Extract the (X, Y) coordinate from the center of the cell holding the provided text.  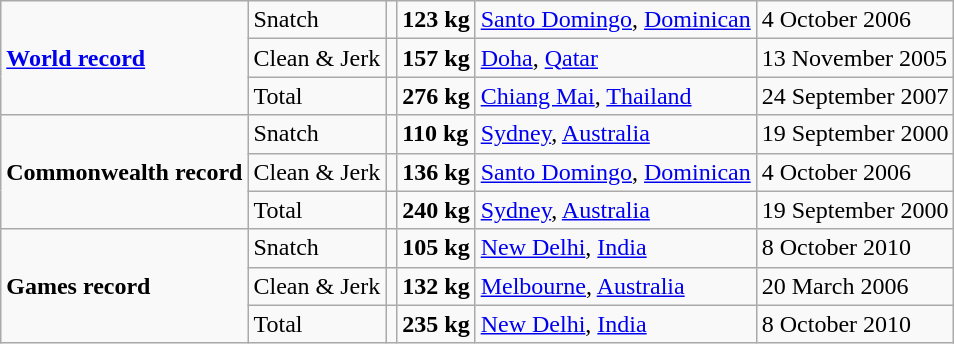
Chiang Mai, Thailand (616, 96)
Doha, Qatar (616, 58)
132 kg (436, 286)
13 November 2005 (855, 58)
240 kg (436, 210)
20 March 2006 (855, 286)
110 kg (436, 134)
Melbourne, Australia (616, 286)
276 kg (436, 96)
123 kg (436, 20)
World record (124, 58)
136 kg (436, 172)
235 kg (436, 324)
157 kg (436, 58)
Commonwealth record (124, 172)
24 September 2007 (855, 96)
105 kg (436, 248)
Games record (124, 286)
